Capture the cell that displays the provided text and extract its (x, y) central coordinate. 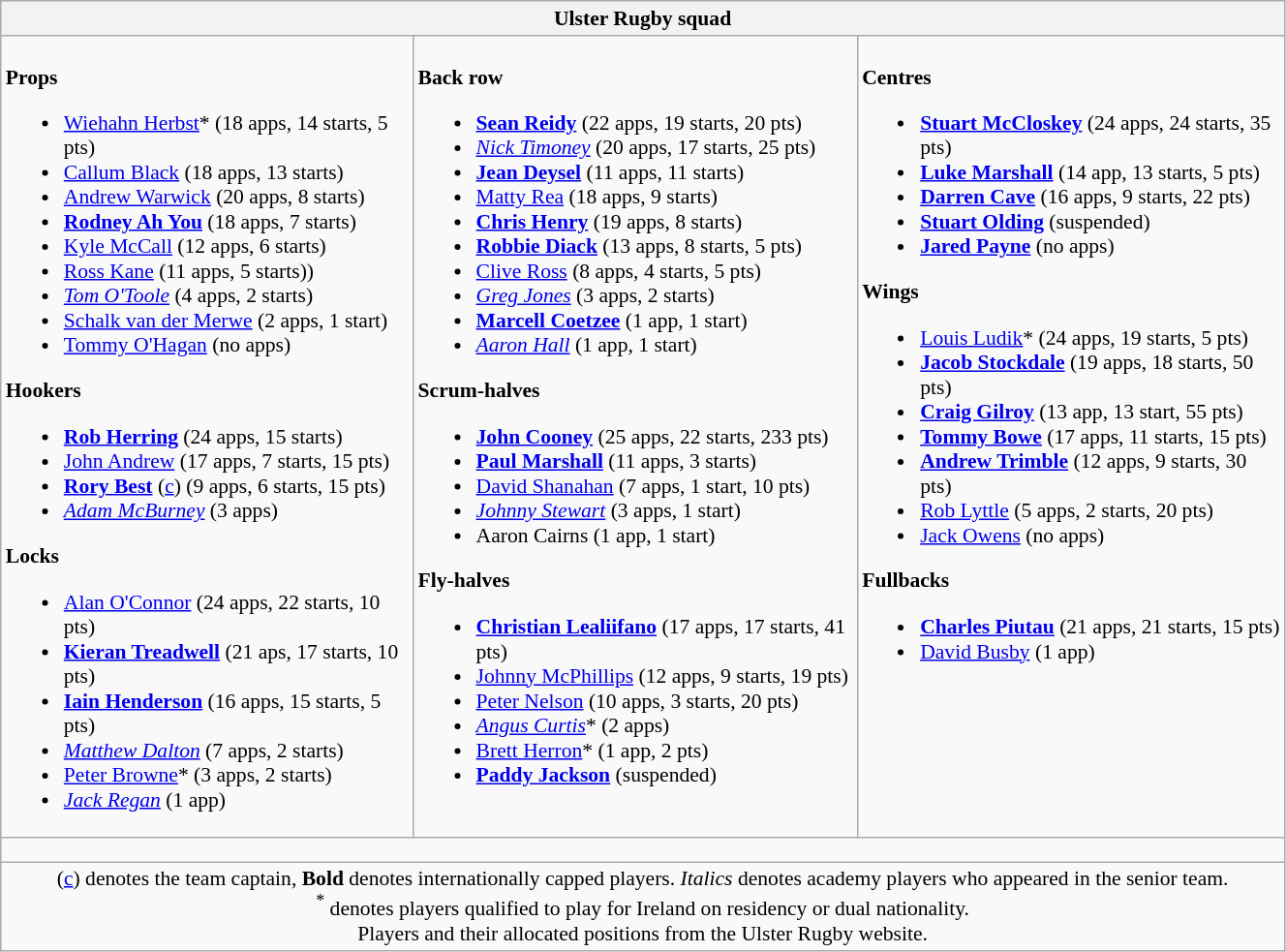
Ulster Rugby squad (643, 18)
